For the text-containing cell, return its midpoint in (X, Y) coordinate format. 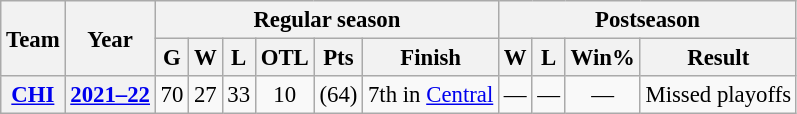
27 (206, 95)
Postseason (648, 20)
Finish (431, 58)
G (172, 58)
Result (718, 58)
Regular season (326, 20)
10 (284, 95)
(64) (338, 95)
Year (110, 38)
OTL (284, 58)
7th in Central (431, 95)
33 (238, 95)
Team (33, 38)
Pts (338, 58)
CHI (33, 95)
2021–22 (110, 95)
70 (172, 95)
Missed playoffs (718, 95)
Win% (602, 58)
